Identify which cell holds the provided text, then report its (x, y) central coordinate. 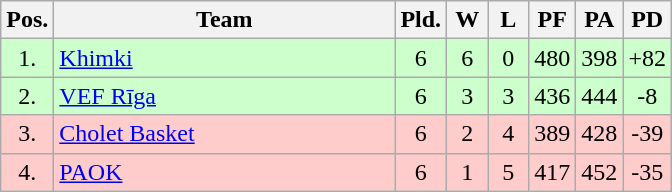
5 (508, 172)
3. (28, 134)
-39 (648, 134)
398 (600, 58)
389 (552, 134)
Pos. (28, 20)
Khimki (224, 58)
428 (600, 134)
VEF Rīga (224, 96)
+82 (648, 58)
L (508, 20)
0 (508, 58)
-35 (648, 172)
PAOK (224, 172)
2 (468, 134)
436 (552, 96)
2. (28, 96)
Cholet Basket (224, 134)
Pld. (421, 20)
417 (552, 172)
Team (224, 20)
PF (552, 20)
4. (28, 172)
1. (28, 58)
W (468, 20)
444 (600, 96)
4 (508, 134)
-8 (648, 96)
452 (600, 172)
PD (648, 20)
1 (468, 172)
PA (600, 20)
480 (552, 58)
